From the cell containing the given text, extract its center point as [x, y] coordinate. 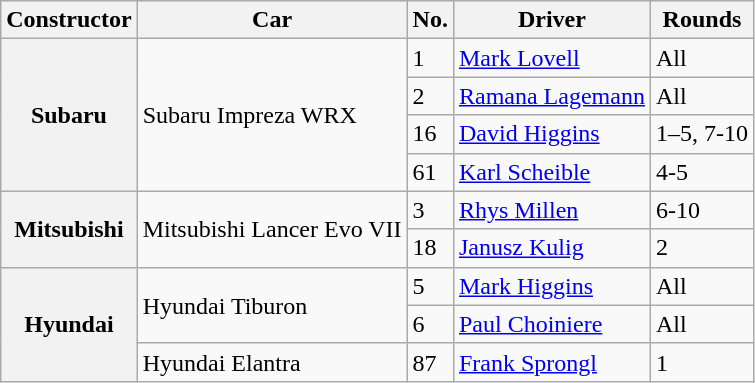
Car [272, 20]
Mark Lovell [552, 58]
Mark Higgins [552, 286]
4-5 [702, 172]
6-10 [702, 210]
Paul Choiniere [552, 324]
Mitsubishi [69, 229]
Subaru Impreza WRX [272, 115]
No. [430, 20]
Hyundai [69, 324]
61 [430, 172]
Ramana Lagemann [552, 96]
6 [430, 324]
16 [430, 134]
1–5, 7-10 [702, 134]
18 [430, 248]
Mitsubishi Lancer Evo VII [272, 229]
Driver [552, 20]
Hyundai Elantra [272, 362]
Rounds [702, 20]
Janusz Kulig [552, 248]
3 [430, 210]
5 [430, 286]
Subaru [69, 115]
Rhys Millen [552, 210]
Constructor [69, 20]
Hyundai Tiburon [272, 305]
Karl Scheible [552, 172]
Frank Sprongl [552, 362]
87 [430, 362]
David Higgins [552, 134]
